Find where the given text appears and provide that cell's center as [X, Y] coordinate. 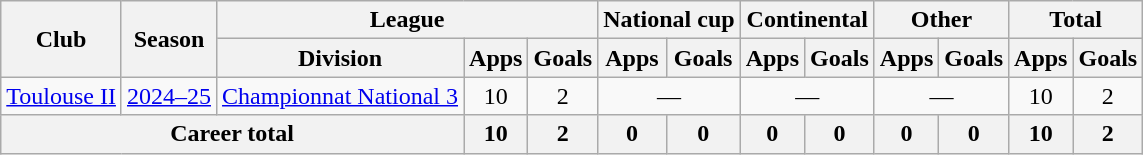
Division [340, 58]
Career total [232, 134]
Championnat National 3 [340, 96]
Club [62, 39]
Toulouse II [62, 96]
Continental [807, 20]
2024–25 [168, 96]
National cup [669, 20]
Season [168, 39]
Other [941, 20]
Total [1076, 20]
League [408, 20]
